Pinpoint the cell where the given text exists, returning its (X, Y) midpoint coordinate. 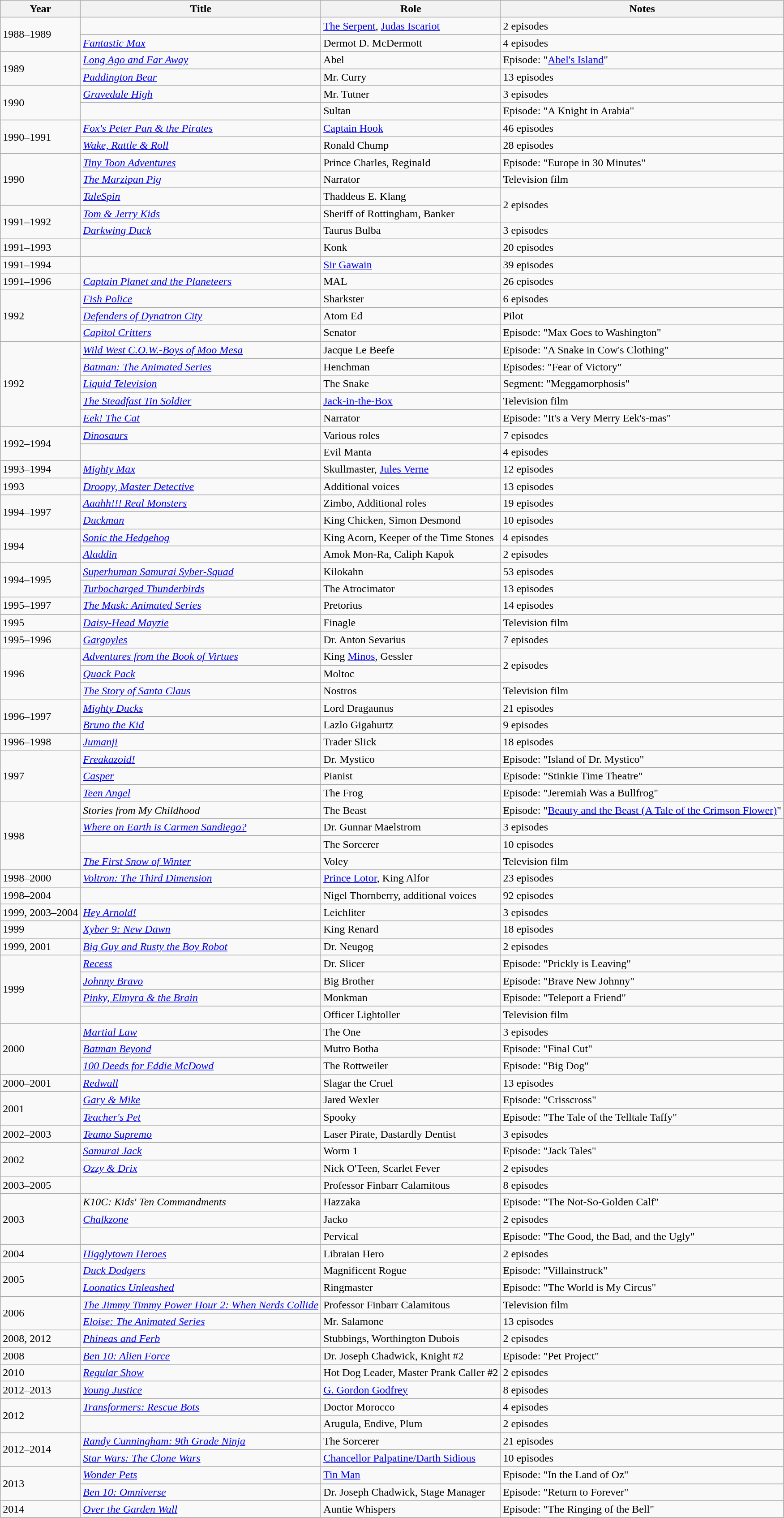
1998 (40, 836)
Episode: "Jack Tales" (642, 1151)
1996–1997 (40, 716)
1990–1991 (40, 137)
Episode: "Teleport a Friend" (642, 998)
The Frog (411, 793)
Episode: "Villainstruck" (642, 1270)
Additional voices (411, 486)
Dr. Gunnar Maelstrom (411, 827)
Prince Lotor, King Alfor (411, 878)
Pervical (411, 1236)
Dermot D. McDermott (411, 43)
Year (40, 9)
Teacher's Pet (201, 1117)
2005 (40, 1279)
Hazzaka (411, 1202)
The Mask: Animated Series (201, 606)
6 episodes (642, 299)
Sharkster (411, 299)
Episode: "Crisscross" (642, 1100)
Thaddeus E. Klang (411, 196)
Fantastic Max (201, 43)
20 episodes (642, 248)
TaleSpin (201, 196)
Hot Dog Leader, Master Prank Caller #2 (411, 1373)
Nigel Thornberry, additional voices (411, 895)
Episode: "In the Land of Oz" (642, 1475)
Liquid Television (201, 384)
The First Snow of Winter (201, 861)
Xyber 9: New Dawn (201, 929)
Worm 1 (411, 1151)
2008 (40, 1356)
Arugula, Endive, Plum (411, 1424)
Mighty Max (201, 469)
Dr. Slicer (411, 963)
Pianist (411, 776)
The Beast (411, 810)
Captain Planet and the Planeteers (201, 282)
Darkwing Duck (201, 231)
Duckman (201, 520)
Wild West C.O.W.-Boys of Moo Mesa (201, 350)
1991–1993 (40, 248)
The Jimmy Timmy Power Hour 2: When Nerds Collide (201, 1305)
Gargoyles (201, 640)
Big Brother (411, 980)
Stubbings, Worthington Dubois (411, 1339)
Pretorius (411, 606)
Hey Arnold! (201, 912)
1994 (40, 546)
Kilokahn (411, 572)
Nick O'Teen, Scarlet Fever (411, 1168)
Lord Dragaunus (411, 708)
Episode: "Prickly is Leaving" (642, 963)
Ringmaster (411, 1287)
Episode: "Brave New Johnny" (642, 980)
1993 (40, 486)
12 episodes (642, 469)
Recess (201, 963)
MAL (411, 282)
Jacque Le Beefe (411, 350)
1993–1994 (40, 469)
2001 (40, 1109)
Fox's Peter Pan & the Pirates (201, 128)
2004 (40, 1253)
1991–1992 (40, 222)
Aaahh!!! Real Monsters (201, 503)
The Atrocimator (411, 589)
Randy Cunningham: 9th Grade Ninja (201, 1441)
Various roles (411, 435)
Tiny Toon Adventures (201, 162)
Stories from My Childhood (201, 810)
28 episodes (642, 145)
2000–2001 (40, 1083)
Voltron: The Third Dimension (201, 878)
Magnificent Rogue (411, 1270)
2012 (40, 1415)
Mr. Tutner (411, 94)
Dr. Anton Sevarius (411, 640)
Moltoc (411, 674)
Casper (201, 776)
Wonder Pets (201, 1475)
King Renard (411, 929)
Finagle (411, 623)
Laser Pirate, Dastardly Dentist (411, 1134)
G. Gordon Godfrey (411, 1390)
1998–2004 (40, 895)
Droopy, Master Detective (201, 486)
1996 (40, 674)
Trader Slick (411, 742)
Captain Hook (411, 128)
Doctor Morocco (411, 1407)
Transformers: Rescue Bots (201, 1407)
Young Justice (201, 1390)
Fish Police (201, 299)
1988–1989 (40, 34)
Martial Law (201, 1032)
1991–1996 (40, 282)
Tin Man (411, 1475)
1996–1998 (40, 742)
2003 (40, 1219)
Dinosaurs (201, 435)
Episode: "Jeremiah Was a Bullfrog" (642, 793)
The Steadfast Tin Soldier (201, 401)
Auntie Whispers (411, 1509)
1992–1994 (40, 443)
Episode: "Abel's Island" (642, 60)
Episode: "Europe in 30 Minutes" (642, 162)
Jumanji (201, 742)
Capitol Critters (201, 333)
Prince Charles, Reginald (411, 162)
Jacko (411, 1219)
Mr. Salamone (411, 1322)
The Serpent, Judas Iscariot (411, 26)
Spooky (411, 1117)
39 episodes (642, 265)
Turbocharged Thunderbirds (201, 589)
Notes (642, 9)
14 episodes (642, 606)
Ronald Chump (411, 145)
Dr. Joseph Chadwick, Knight #2 (411, 1356)
Episode: "Final Cut" (642, 1049)
1997 (40, 776)
Teamo Supremo (201, 1134)
2003–2005 (40, 1185)
2013 (40, 1484)
Senator (411, 333)
Dr. Joseph Chadwick, Stage Manager (411, 1492)
Star Wars: The Clone Wars (201, 1458)
Wake, Rattle & Roll (201, 145)
Episode: "The Good, the Bad, and the Ugly" (642, 1236)
Amok Mon-Ra, Caliph Kapok (411, 555)
Batman Beyond (201, 1049)
100 Deeds for Eddie McDowd (201, 1066)
King Chicken, Simon Desmond (411, 520)
Episode: "The Ringing of the Bell" (642, 1509)
Episode: "Stinkie Time Theatre" (642, 776)
Taurus Bulba (411, 231)
Over the Garden Wall (201, 1509)
Episode: "The World is My Circus" (642, 1287)
Tom & Jerry Kids (201, 214)
Title (201, 9)
1999, 2003–2004 (40, 912)
Atom Ed (411, 316)
Higglytown Heroes (201, 1253)
1991–1994 (40, 265)
Long Ago and Far Away (201, 60)
Bruno the Kid (201, 725)
Mutro Botha (411, 1049)
1995 (40, 623)
Freakazoid! (201, 759)
Officer Lightoller (411, 1015)
Role (411, 9)
23 episodes (642, 878)
Gravedale High (201, 94)
1995–1997 (40, 606)
Gary & Mike (201, 1100)
Chancellor Palpatine/Darth Sidious (411, 1458)
Mr. Curry (411, 77)
1999, 2001 (40, 946)
Episodes: "Fear of Victory" (642, 367)
Monkman (411, 998)
Episode: "Island of Dr. Mystico" (642, 759)
19 episodes (642, 503)
2000 (40, 1049)
2006 (40, 1313)
Nostros (411, 691)
Teen Angel (201, 793)
26 episodes (642, 282)
Johnny Bravo (201, 980)
Voley (411, 861)
Loonatics Unleashed (201, 1287)
1994–1995 (40, 580)
2014 (40, 1509)
Episode: "The Tale of the Telltale Taffy" (642, 1117)
The Rottweiler (411, 1066)
Duck Dodgers (201, 1270)
Sir Gawain (411, 265)
Dr. Neugog (411, 946)
Quack Pack (201, 674)
Abel (411, 60)
Skullmaster, Jules Verne (411, 469)
The Marzipan Pig (201, 179)
Sonic the Hedgehog (201, 538)
The One (411, 1032)
Episode: "Max Goes to Washington" (642, 333)
The Story of Santa Claus (201, 691)
Jared Wexler (411, 1100)
Leichliter (411, 912)
Ozzy & Drix (201, 1168)
Ben 10: Omniverse (201, 1492)
Episode: "It's a Very Merry Eek's-mas" (642, 418)
Dr. Mystico (411, 759)
2008, 2012 (40, 1339)
Regular Show (201, 1373)
Paddington Bear (201, 77)
Zimbo, Additional roles (411, 503)
Defenders of Dynatron City (201, 316)
Ben 10: Alien Force (201, 1356)
Jack-in-the-Box (411, 401)
Daisy-Head Mayzie (201, 623)
Sultan (411, 111)
Superhuman Samurai Syber-Squad (201, 572)
2012–2014 (40, 1449)
Lazlo Gigahurtz (411, 725)
Konk (411, 248)
1989 (40, 69)
9 episodes (642, 725)
Slagar the Cruel (411, 1083)
K10C: Kids' Ten Commandments (201, 1202)
Henchman (411, 367)
Episode: "A Knight in Arabia" (642, 111)
1994–1997 (40, 512)
Episode: "Return to Forever" (642, 1492)
Episode: "Big Dog" (642, 1066)
46 episodes (642, 128)
Redwall (201, 1083)
King Minos, Gessler (411, 657)
2002 (40, 1160)
Sheriff of Rottingham, Banker (411, 214)
Mighty Ducks (201, 708)
2010 (40, 1373)
Batman: The Animated Series (201, 367)
Where on Earth is Carmen Sandiego? (201, 827)
53 episodes (642, 572)
Adventures from the Book of Virtues (201, 657)
Samurai Jack (201, 1151)
Episode: "The Not-So-Golden Calf" (642, 1202)
1995–1996 (40, 640)
Big Guy and Rusty the Boy Robot (201, 946)
Pinky, Elmyra & the Brain (201, 998)
Episode: "Beauty and the Beast (A Tale of the Crimson Flower)" (642, 810)
Phineas and Ferb (201, 1339)
Aladdin (201, 555)
Episode: "A Snake in Cow's Clothing" (642, 350)
Episode: "Pet Project" (642, 1356)
Evil Manta (411, 452)
92 episodes (642, 895)
King Acorn, Keeper of the Time Stones (411, 538)
Pilot (642, 316)
Segment: "Meggamorphosis" (642, 384)
Libraian Hero (411, 1253)
1998–2000 (40, 878)
The Snake (411, 384)
2002–2003 (40, 1134)
Chalkzone (201, 1219)
2012–2013 (40, 1390)
Eek! The Cat (201, 418)
Eloise: The Animated Series (201, 1322)
